Provide the [x, y] coordinate of the cell's center where the given text is located.  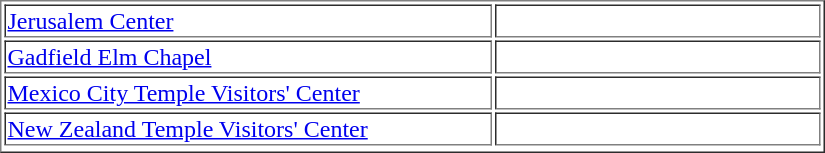
Gadfield Elm Chapel [248, 56]
Mexico City Temple Visitors' Center [248, 92]
Jerusalem Center [248, 20]
New Zealand Temple Visitors' Center [248, 128]
